Locate the cell with the specified text and output its (X, Y) center coordinate. 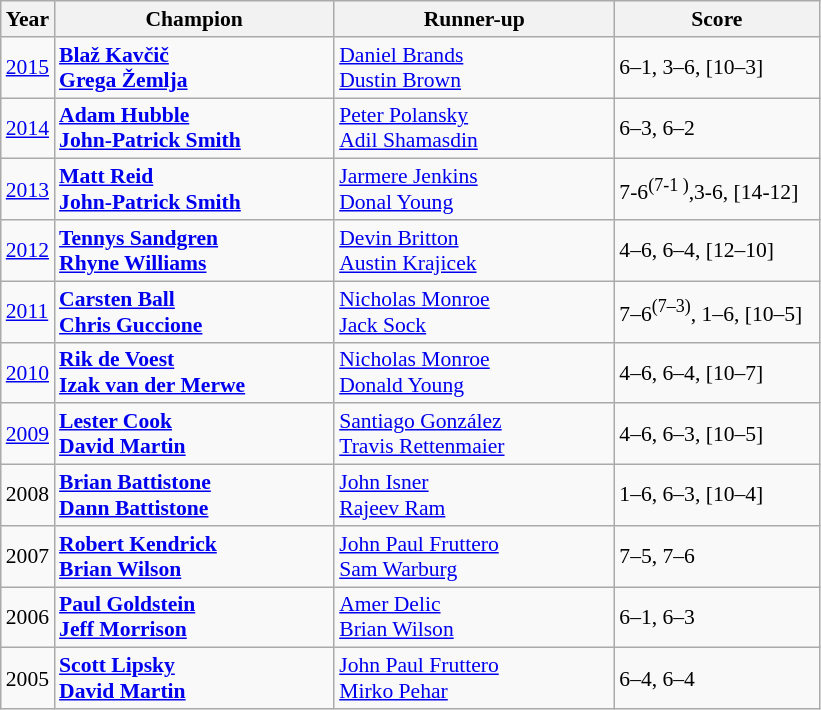
Jarmere Jenkins Donal Young (474, 190)
John Isner Rajeev Ram (474, 496)
4–6, 6–4, [12–10] (716, 250)
Peter Polansky Adil Shamasdin (474, 128)
2010 (28, 372)
Score (716, 19)
4–6, 6–4, [10–7] (716, 372)
Runner-up (474, 19)
Amer Delic Brian Wilson (474, 618)
2007 (28, 556)
2013 (28, 190)
Nicholas Monroe Jack Sock (474, 312)
6–3, 6–2 (716, 128)
John Paul Fruttero Sam Warburg (474, 556)
Rik de Voest Izak van der Merwe (194, 372)
2008 (28, 496)
John Paul Fruttero Mirko Pehar (474, 678)
Blaž Kavčič Grega Žemlja (194, 68)
2009 (28, 434)
Matt Reid John-Patrick Smith (194, 190)
Robert Kendrick Brian Wilson (194, 556)
6–4, 6–4 (716, 678)
4–6, 6–3, [10–5] (716, 434)
7-6(7-1 ),3-6, [14-12] (716, 190)
Champion (194, 19)
Carsten Ball Chris Guccione (194, 312)
2015 (28, 68)
6–1, 6–3 (716, 618)
2012 (28, 250)
2011 (28, 312)
Nicholas Monroe Donald Young (474, 372)
Scott Lipsky David Martin (194, 678)
Paul Goldstein Jeff Morrison (194, 618)
2005 (28, 678)
7–5, 7–6 (716, 556)
Tennys Sandgren Rhyne Williams (194, 250)
Daniel Brands Dustin Brown (474, 68)
Santiago González Travis Rettenmaier (474, 434)
7–6(7–3), 1–6, [10–5] (716, 312)
1–6, 6–3, [10–4] (716, 496)
Devin Britton Austin Krajicek (474, 250)
Lester Cook David Martin (194, 434)
Adam Hubble John-Patrick Smith (194, 128)
2014 (28, 128)
Year (28, 19)
2006 (28, 618)
6–1, 3–6, [10–3] (716, 68)
Brian Battistone Dann Battistone (194, 496)
